Capture the cell that displays the provided text and extract its (X, Y) central coordinate. 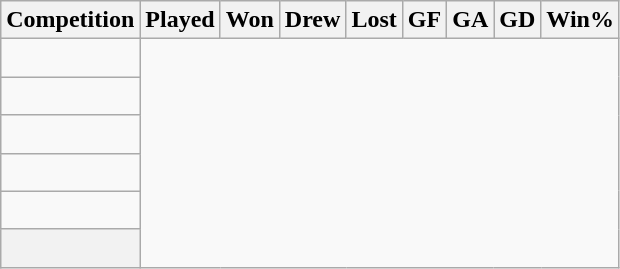
GA (470, 20)
Won (250, 20)
Lost (374, 20)
GF (424, 20)
Played (180, 20)
Drew (312, 20)
GD (518, 20)
Win% (580, 20)
Competition (70, 20)
